Provide the [x, y] coordinate of the cell's center where the given text is located.  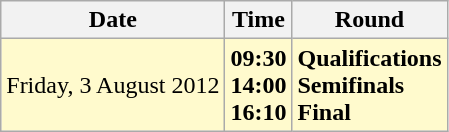
QualificationsSemifinalsFinal [370, 85]
Round [370, 20]
09:3014:0016:10 [258, 85]
Date [113, 20]
Friday, 3 August 2012 [113, 85]
Time [258, 20]
